Determine the (x, y) coordinate at the center of the cell enclosing the given text.  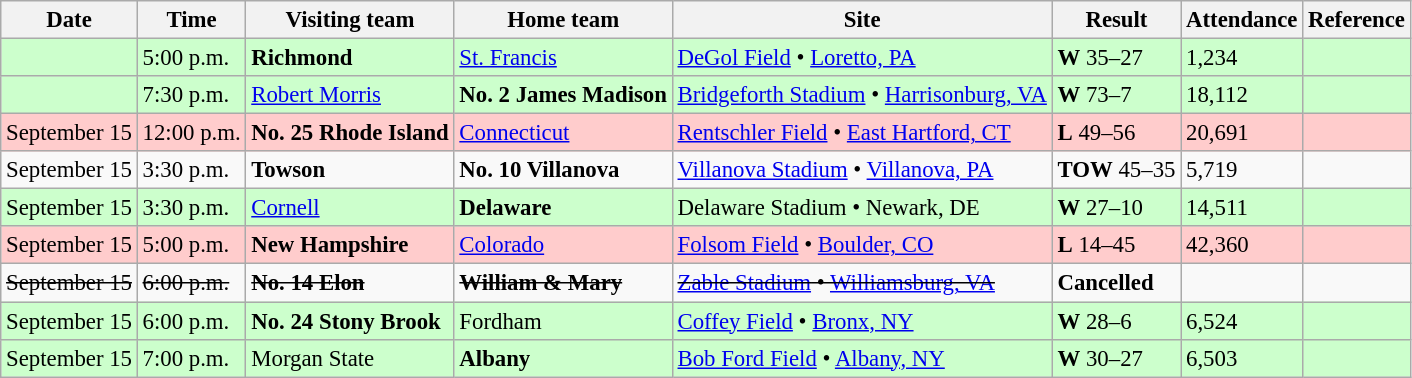
W 73–7 (1116, 95)
42,360 (1242, 245)
Morgan State (350, 358)
Site (862, 20)
Robert Morris (350, 95)
14,511 (1242, 208)
W 27–10 (1116, 208)
Coffey Field • Bronx, NY (862, 321)
Bob Ford Field • Albany, NY (862, 358)
No. 2 James Madison (563, 95)
St. Francis (563, 58)
W 28–6 (1116, 321)
18,112 (1242, 95)
Visiting team (350, 20)
Rentschler Field • East Hartford, CT (862, 133)
6,503 (1242, 358)
Folsom Field • Boulder, CO (862, 245)
Bridgeforth Stadium • Harrisonburg, VA (862, 95)
Fordham (563, 321)
6,524 (1242, 321)
L 14–45 (1116, 245)
Attendance (1242, 20)
TOW 45–35 (1116, 170)
Reference (1357, 20)
7:30 p.m. (192, 95)
Connecticut (563, 133)
Zable Stadium • Williamsburg, VA (862, 283)
No. 10 Villanova (563, 170)
Colorado (563, 245)
L 49–56 (1116, 133)
W 30–27 (1116, 358)
Delaware (563, 208)
Delaware Stadium • Newark, DE (862, 208)
12:00 p.m. (192, 133)
No. 24 Stony Brook (350, 321)
Result (1116, 20)
Towson (350, 170)
Cancelled (1116, 283)
Villanova Stadium • Villanova, PA (862, 170)
No. 25 Rhode Island (350, 133)
New Hampshire (350, 245)
Time (192, 20)
Date (69, 20)
William & Mary (563, 283)
Richmond (350, 58)
5,719 (1242, 170)
20,691 (1242, 133)
W 35–27 (1116, 58)
Albany (563, 358)
7:00 p.m. (192, 358)
DeGol Field • Loretto, PA (862, 58)
Cornell (350, 208)
No. 14 Elon (350, 283)
Home team (563, 20)
1,234 (1242, 58)
